Return (x, y) of the center of cell containing provided text 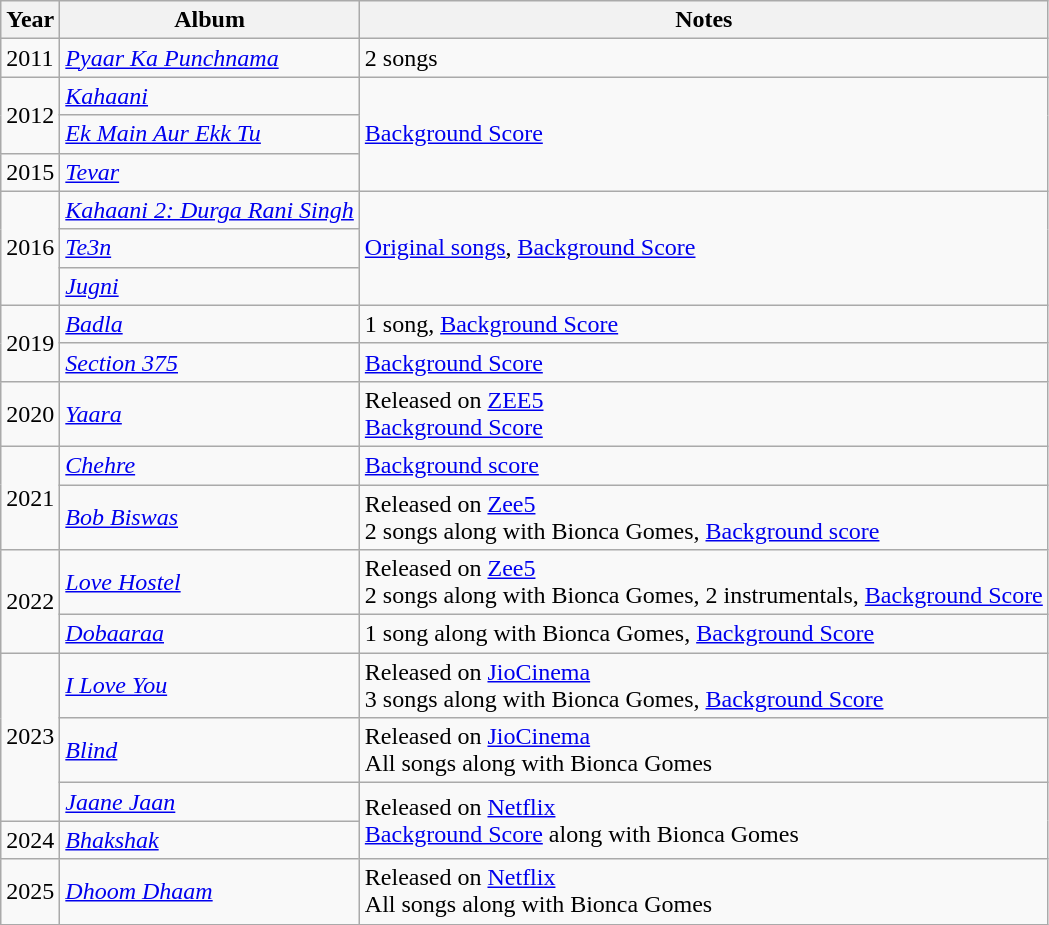
Ek Main Aur Ekk Tu (210, 134)
Love Hostel (210, 582)
Badla (210, 324)
2011 (30, 58)
2020 (30, 414)
1 song, Background Score (704, 324)
2019 (30, 343)
2012 (30, 115)
Pyaar Ka Punchnama (210, 58)
Released on JioCinemaAll songs along with Bionca Gomes (704, 750)
I Love You (210, 686)
2015 (30, 172)
Released on Netflix All songs along with Bionca Gomes (704, 892)
2 songs (704, 58)
2023 (30, 737)
Released on Zee52 songs along with Bionca Gomes, 2 instrumentals, Background Score (704, 582)
Released on NetflixBackground Score along with Bionca Gomes (704, 821)
Blind (210, 750)
Album (210, 20)
Released on ZEE5Background Score (704, 414)
Kahaani (210, 96)
Jaane Jaan (210, 802)
Dobaaraa (210, 634)
Dhoom Dhaam (210, 892)
Te3n (210, 248)
Released on JioCinema3 songs along with Bionca Gomes, Background Score (704, 686)
2024 (30, 840)
2021 (30, 498)
Bhakshak (210, 840)
Released on Zee52 songs along with Bionca Gomes, Background score (704, 516)
Background score (704, 465)
Tevar (210, 172)
Section 375 (210, 362)
Kahaani 2: Durga Rani Singh (210, 210)
Original songs, Background Score (704, 248)
Yaara (210, 414)
2016 (30, 248)
Jugni (210, 286)
Notes (704, 20)
1 song along with Bionca Gomes, Background Score (704, 634)
Year (30, 20)
Chehre (210, 465)
2022 (30, 602)
2025 (30, 892)
Bob Biswas (210, 516)
